Scan for the cell matching the given text and deliver its [x, y] coordinate at center. 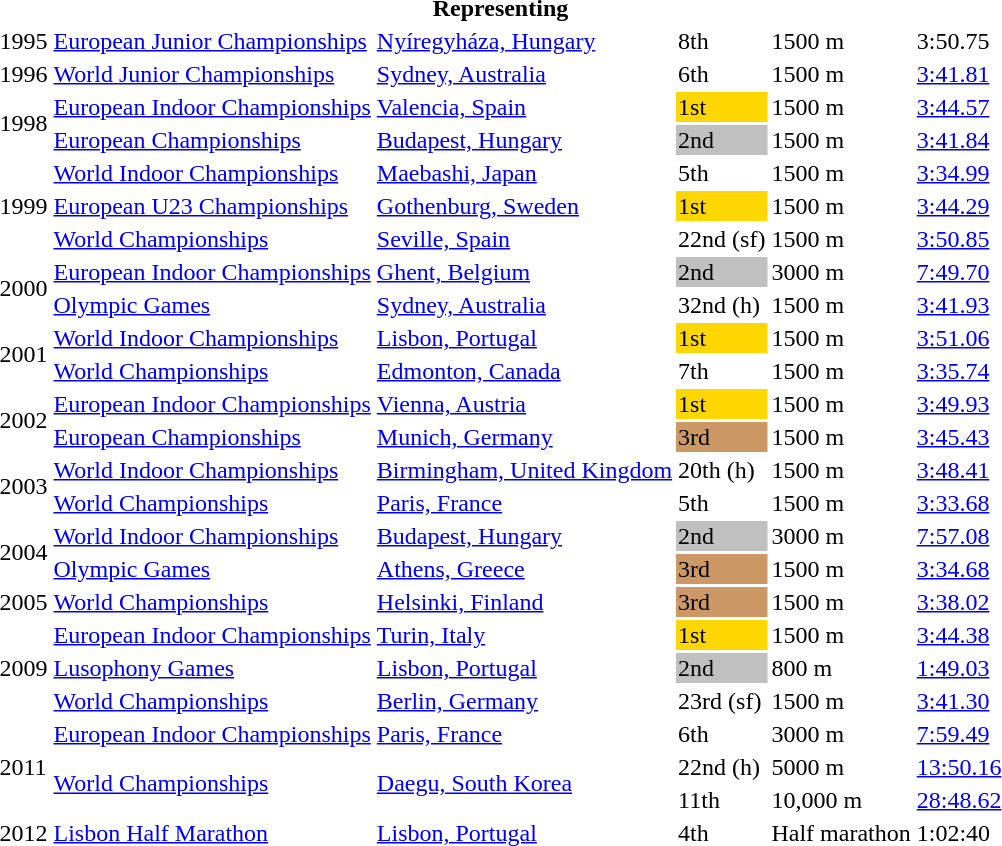
European Junior Championships [212, 41]
Edmonton, Canada [524, 371]
20th (h) [722, 470]
European U23 Championships [212, 206]
Birmingham, United Kingdom [524, 470]
Turin, Italy [524, 635]
Helsinki, Finland [524, 602]
10,000 m [841, 800]
World Junior Championships [212, 74]
Valencia, Spain [524, 107]
22nd (sf) [722, 239]
Munich, Germany [524, 437]
5000 m [841, 767]
22nd (h) [722, 767]
11th [722, 800]
8th [722, 41]
Ghent, Belgium [524, 272]
32nd (h) [722, 305]
23rd (sf) [722, 701]
Gothenburg, Sweden [524, 206]
Berlin, Germany [524, 701]
Nyíregyháza, Hungary [524, 41]
Seville, Spain [524, 239]
7th [722, 371]
Vienna, Austria [524, 404]
Daegu, South Korea [524, 784]
Lusophony Games [212, 668]
800 m [841, 668]
Athens, Greece [524, 569]
Maebashi, Japan [524, 173]
